Output the [x, y] coordinate of the center of the cell containing the given text.  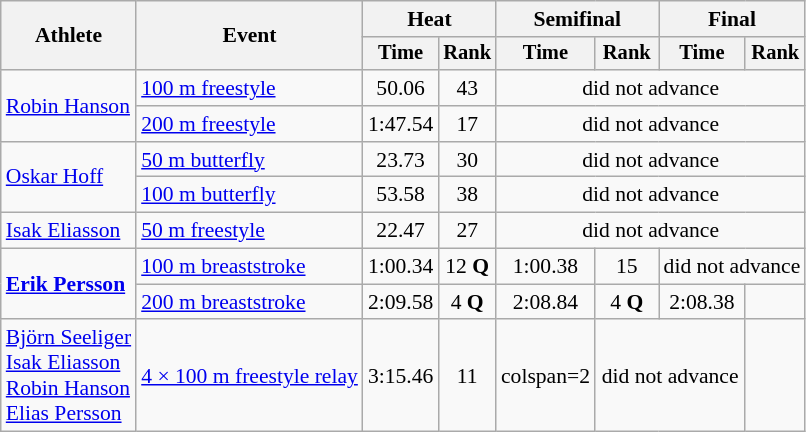
17 [467, 124]
23.73 [400, 160]
43 [467, 88]
3:15.46 [400, 376]
100 m breaststroke [250, 267]
Oskar Hoff [68, 178]
50 m butterfly [250, 160]
Athlete [68, 36]
2:09.58 [400, 302]
50.06 [400, 88]
2:08.84 [546, 302]
100 m freestyle [250, 88]
2:08.38 [702, 302]
200 m breaststroke [250, 302]
Heat [430, 19]
Isak Eliasson [68, 231]
Event [250, 36]
53.58 [400, 195]
38 [467, 195]
12 Q [467, 267]
22.47 [400, 231]
4 × 100 m freestyle relay [250, 376]
colspan=2 [546, 376]
Björn SeeligerIsak EliassonRobin Hanson Elias Persson [68, 376]
15 [627, 267]
1:47.54 [400, 124]
50 m freestyle [250, 231]
Semifinal [578, 19]
1:00.34 [400, 267]
200 m freestyle [250, 124]
Final [732, 19]
1:00.38 [546, 267]
100 m butterfly [250, 195]
11 [467, 376]
Erik Persson [68, 284]
Robin Hanson [68, 106]
30 [467, 160]
27 [467, 231]
